Provide the [x, y] coordinate of the cell's center where the given text is located.  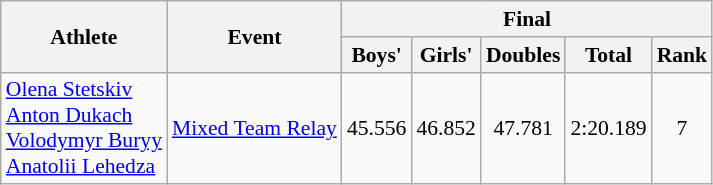
Rank [682, 55]
7 [682, 128]
Event [254, 36]
Boys' [376, 55]
Mixed Team Relay [254, 128]
45.556 [376, 128]
Olena StetskivAnton DukachVolodymyr BuryyAnatolii Lehedza [84, 128]
Girls' [446, 55]
47.781 [524, 128]
Total [608, 55]
Athlete [84, 36]
2:20.189 [608, 128]
Doubles [524, 55]
46.852 [446, 128]
Final [527, 19]
